Locate the cell with the specified text and output its (x, y) center coordinate. 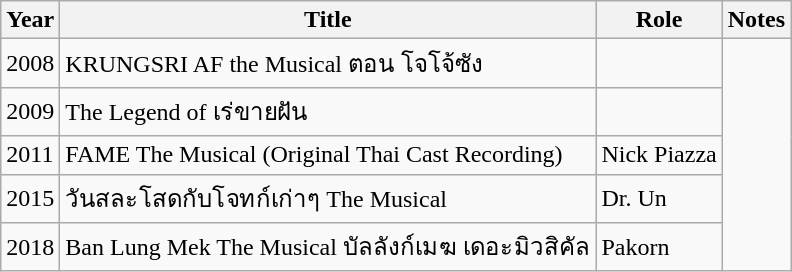
2015 (30, 198)
2011 (30, 155)
Year (30, 20)
Pakorn (659, 248)
วันสละโสดกับโจทก์เก่าๆ The Musical (328, 198)
Nick Piazza (659, 155)
Role (659, 20)
The Legend of เร่ขายฝัน (328, 112)
Title (328, 20)
2009 (30, 112)
Ban Lung Mek The Musical บัลลังก์เมฆ เดอะมิวสิคัล (328, 248)
FAME The Musical (Original Thai Cast Recording) (328, 155)
2008 (30, 64)
Notes (756, 20)
KRUNGSRI AF the Musical ตอน โจโจ้ซัง (328, 64)
2018 (30, 248)
Dr. Un (659, 198)
